Scan for the cell matching the given text and deliver its [x, y] coordinate at center. 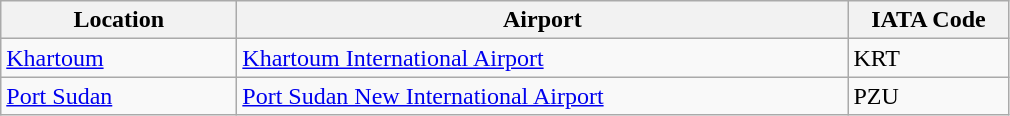
Khartoum International Airport [542, 58]
Airport [542, 20]
KRT [928, 58]
PZU [928, 96]
IATA Code [928, 20]
Port Sudan New International Airport [542, 96]
Khartoum [119, 58]
Port Sudan [119, 96]
Location [119, 20]
